Search for the cell housing the specified text and yield its [X, Y] center coordinate. 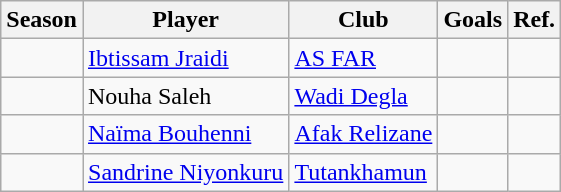
Ibtissam Jraidi [185, 58]
AS FAR [364, 58]
Club [364, 20]
Tutankhamun [364, 172]
Goals [473, 20]
Ref. [534, 20]
Season [42, 20]
Player [185, 20]
Naïma Bouhenni [185, 134]
Afak Relizane [364, 134]
Wadi Degla [364, 96]
Nouha Saleh [185, 96]
Sandrine Niyonkuru [185, 172]
